Return the [X, Y] coordinate for the center point of the cell that contains the specified text.  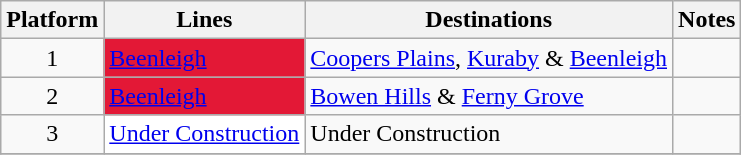
3 [52, 134]
2 [52, 96]
Platform [52, 20]
Lines [204, 20]
Bowen Hills & Ferny Grove [489, 96]
1 [52, 58]
Coopers Plains, Kuraby & Beenleigh [489, 58]
Destinations [489, 20]
Notes [707, 20]
